Identify which cell holds the provided text, then report its (x, y) central coordinate. 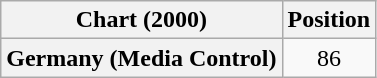
Position (329, 20)
Germany (Media Control) (142, 58)
86 (329, 58)
Chart (2000) (142, 20)
